For the text-containing cell, return its midpoint in (x, y) coordinate format. 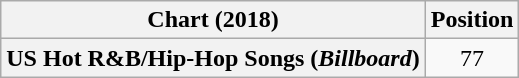
Chart (2018) (213, 20)
77 (472, 58)
US Hot R&B/Hip-Hop Songs (Billboard) (213, 58)
Position (472, 20)
